Scan for the cell matching the given text and deliver its [X, Y] coordinate at center. 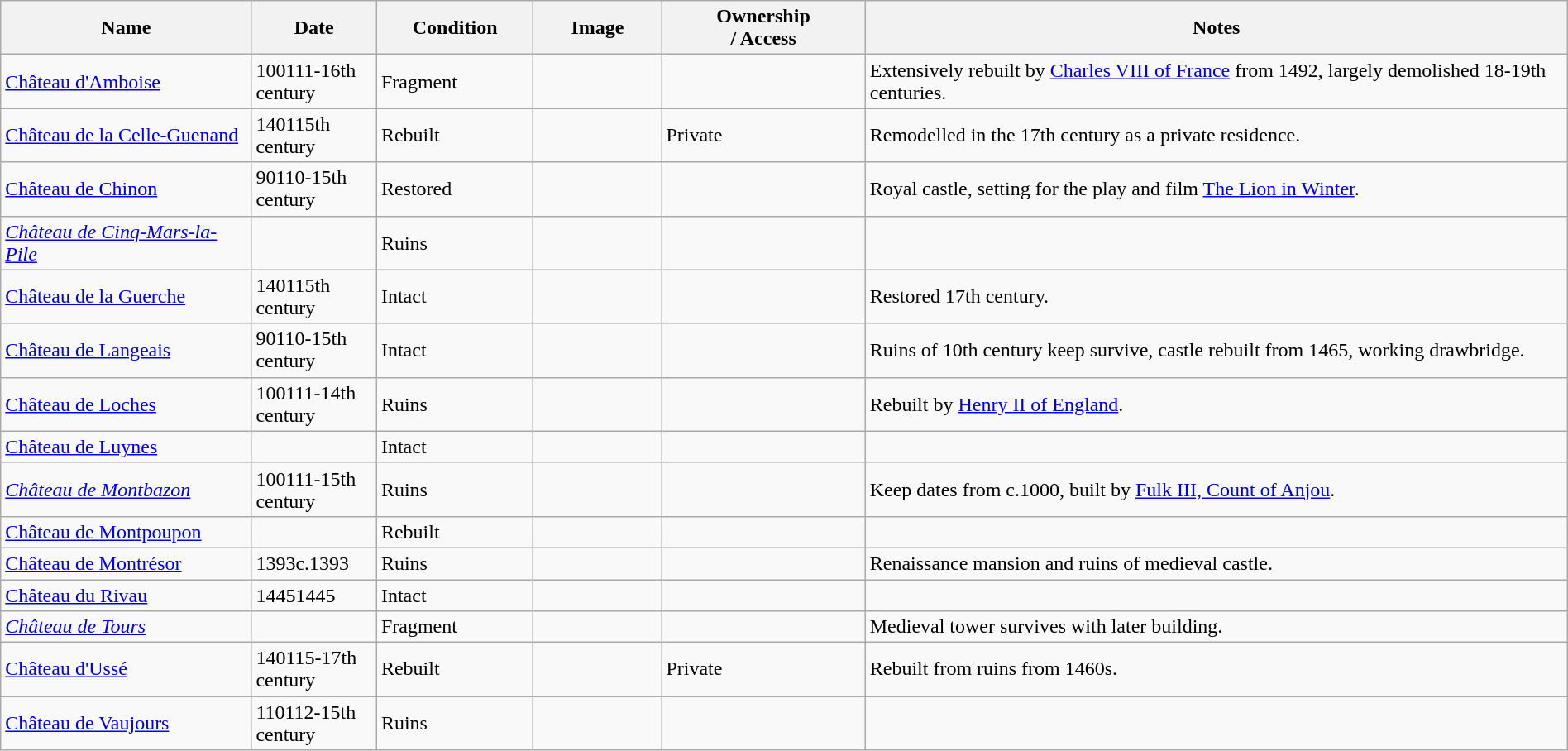
Rebuilt by Henry II of England. [1216, 404]
Château de Vaujours [126, 723]
1393c.1393 [314, 563]
Château de Montpoupon [126, 532]
Château d'Amboise [126, 81]
Image [597, 28]
Ownership/ Access [763, 28]
Royal castle, setting for the play and film The Lion in Winter. [1216, 189]
Ruins of 10th century keep survive, castle rebuilt from 1465, working drawbridge. [1216, 351]
Renaissance mansion and ruins of medieval castle. [1216, 563]
Château d'Ussé [126, 670]
Château du Rivau [126, 595]
100111-14th century [314, 404]
Name [126, 28]
110112-15th century [314, 723]
Château de Montrésor [126, 563]
Restored 17th century. [1216, 296]
Château de Cinq-Mars-la-Pile [126, 243]
Medieval tower survives with later building. [1216, 627]
Keep dates from c.1000, built by Fulk III, Count of Anjou. [1216, 490]
Extensively rebuilt by Charles VIII of France from 1492, largely demolished 18-19th centuries. [1216, 81]
Château de Luynes [126, 447]
Château de Langeais [126, 351]
100111-16th century [314, 81]
Remodelled in the 17th century as a private residence. [1216, 136]
Rebuilt from ruins from 1460s. [1216, 670]
140115-17th century [314, 670]
100111-15th century [314, 490]
Date [314, 28]
14451445 [314, 595]
Château de Tours [126, 627]
Château de Loches [126, 404]
Restored [455, 189]
Château de Chinon [126, 189]
Condition [455, 28]
Château de la Guerche [126, 296]
Château de Montbazon [126, 490]
Notes [1216, 28]
Château de la Celle-Guenand [126, 136]
